For the text-containing cell, return its midpoint in (X, Y) coordinate format. 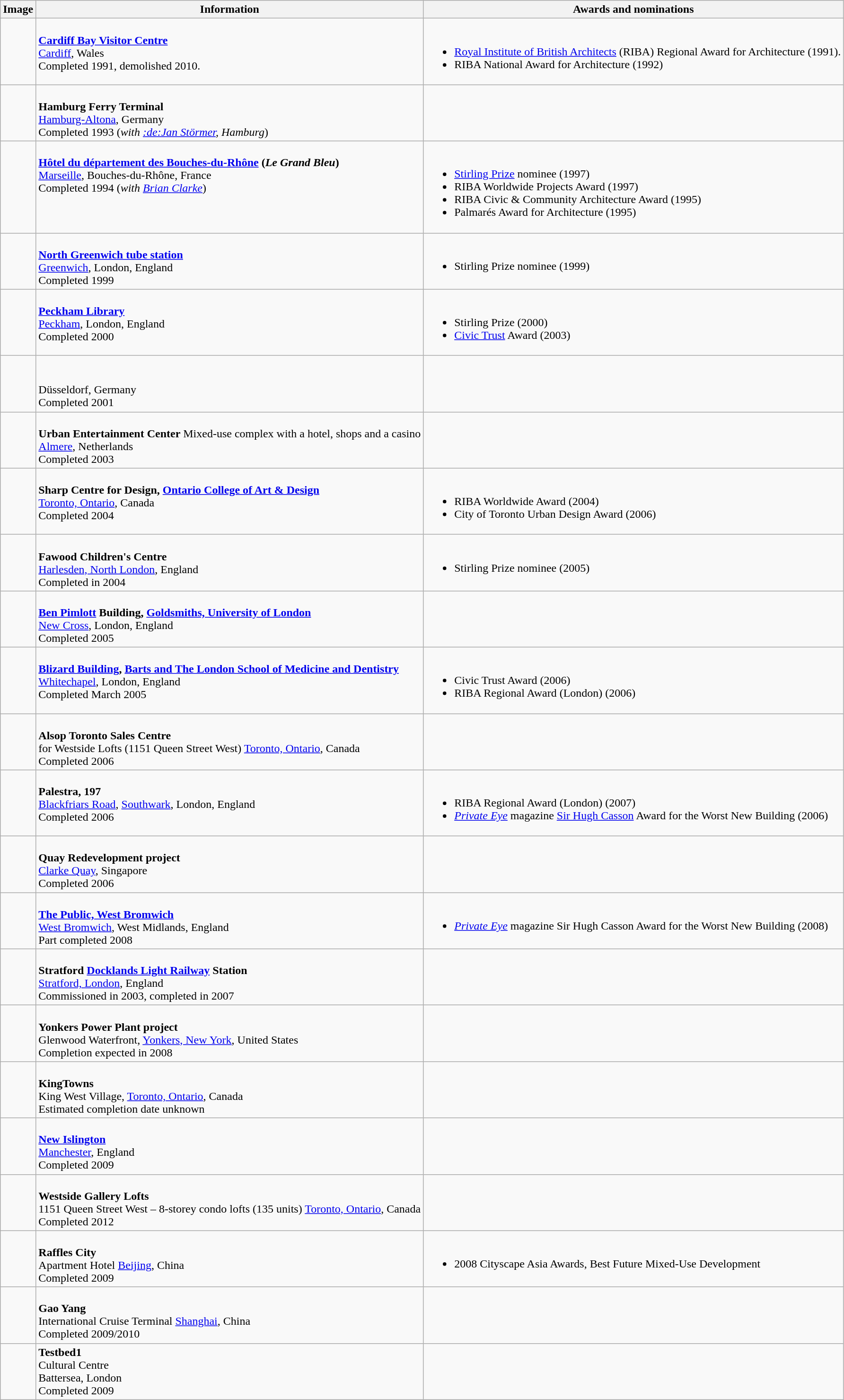
Sharp Centre for Design, Ontario College of Art & Design Toronto, Ontario, Canada Completed 2004 (230, 501)
Image (18, 9)
Blizard Building, Barts and The London School of Medicine and Dentistry Whitechapel, London, England Completed March 2005 (230, 680)
Private Eye magazine Sir Hugh Casson Award for the Worst New Building (2008) (633, 921)
Awards and nominations (633, 9)
Hamburg Ferry Terminal Hamburg-Altona, Germany Completed 1993 (with :de:Jan Störmer, Hamburg) (230, 113)
RIBA Worldwide Award (2004)City of Toronto Urban Design Award (2006) (633, 501)
Testbed1 Cultural CentreBattersea, London Completed 2009 (230, 1372)
Alsop Toronto Sales Centre for Westside Lofts (1151 Queen Street West) Toronto, Ontario, Canada Completed 2006 (230, 742)
Royal Institute of British Architects (RIBA) Regional Award for Architecture (1991).RIBA National Award for Architecture (1992) (633, 52)
The Public, West Bromwich West Bromwich, West Midlands, England Part completed 2008 (230, 921)
Quay Redevelopment project Clarke Quay, Singapore Completed 2006 (230, 864)
Palestra, 197 Blackfriars Road, Southwark, London, England Completed 2006 (230, 803)
Ben Pimlott Building, Goldsmiths, University of London New Cross, London, England Completed 2005 (230, 619)
Düsseldorf, Germany Completed 2001 (230, 383)
Westside Gallery Lofts 1151 Queen Street West – 8-storey condo lofts (135 units) Toronto, Ontario, Canada Completed 2012 (230, 1202)
Stratford Docklands Light Railway Station Stratford, London, England Commissioned in 2003, completed in 2007 (230, 977)
Stirling Prize nominee (1999) (633, 261)
Urban Entertainment Center Mixed-use complex with a hotel, shops and a casino Almere, Netherlands Completed 2003 (230, 440)
Cardiff Bay Visitor Centre Cardiff, Wales Completed 1991, demolished 2010. (230, 52)
North Greenwich tube station Greenwich, London, England Completed 1999 (230, 261)
Fawood Children's Centre Harlesden, North London, England Completed in 2004 (230, 562)
Stirling Prize nominee (2005) (633, 562)
Hôtel du département des Bouches-du-Rhône (Le Grand Bleu) Marseille, Bouches-du-Rhône, France Completed 1994 (with Brian Clarke) (230, 187)
Civic Trust Award (2006)RIBA Regional Award (London) (2006) (633, 680)
Information (230, 9)
KingTowns King West Village, Toronto, Ontario, Canada Estimated completion date unknown (230, 1090)
Raffles City Apartment Hotel Beijing, China Completed 2009 (230, 1259)
RIBA Regional Award (London) (2007)Private Eye magazine Sir Hugh Casson Award for the Worst New Building (2006) (633, 803)
2008 Cityscape Asia Awards, Best Future Mixed-Use Development (633, 1259)
Peckham Library Peckham, London, England Completed 2000 (230, 322)
New Islington Manchester, England Completed 2009 (230, 1146)
Stirling Prize (2000)Civic Trust Award (2003) (633, 322)
Gao Yang International Cruise Terminal Shanghai, China Completed 2009/2010 (230, 1315)
Yonkers Power Plant project Glenwood Waterfront, Yonkers, New York, United States Completion expected in 2008 (230, 1034)
